Return the [X, Y] coordinate for the center point of the cell that contains the specified text.  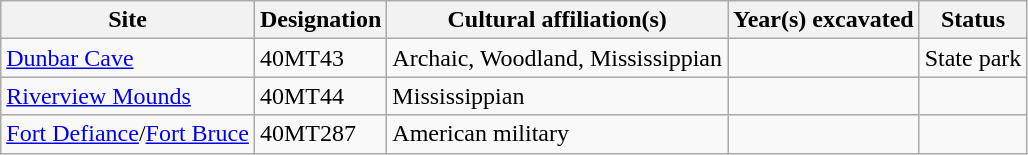
American military [558, 134]
40MT44 [320, 96]
Riverview Mounds [128, 96]
Site [128, 20]
Year(s) excavated [824, 20]
Cultural affiliation(s) [558, 20]
Dunbar Cave [128, 58]
40MT287 [320, 134]
State park [973, 58]
Mississippian [558, 96]
Fort Defiance/Fort Bruce [128, 134]
Status [973, 20]
40MT43 [320, 58]
Designation [320, 20]
Archaic, Woodland, Mississippian [558, 58]
